For the text-containing cell, return its midpoint in [X, Y] coordinate format. 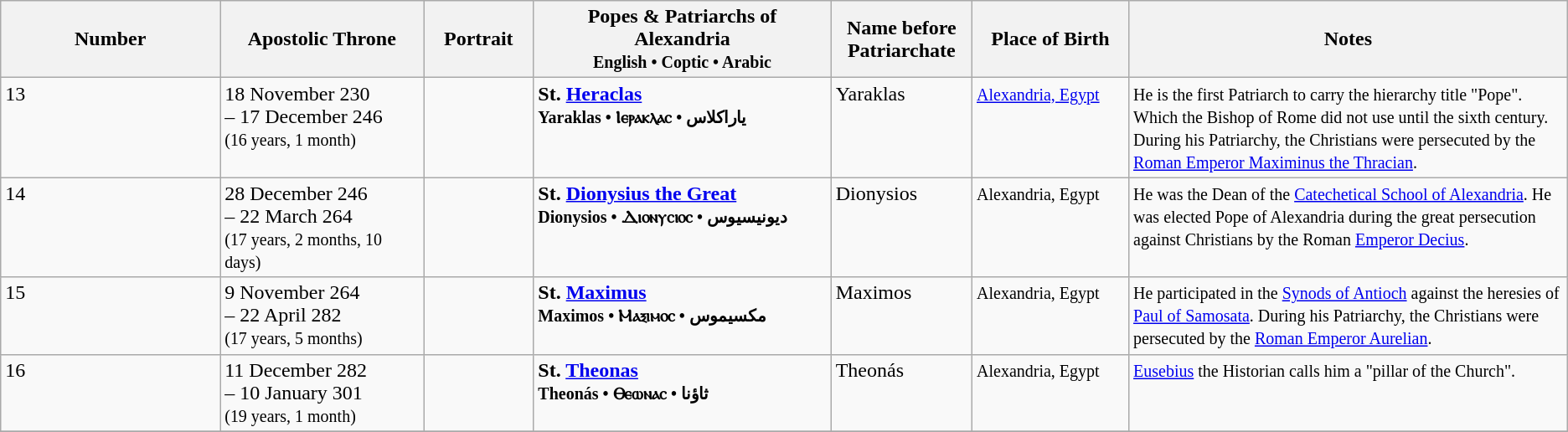
15 [111, 316]
Notes [1349, 39]
Portrait [479, 39]
11 December 282– 10 January 301(19 years, 1 month) [322, 393]
Eusebius the Historian calls him a "pillar of the Church". [1349, 393]
St. TheonasTheonás • Ⲑⲉⲱⲛⲁⲥ • ثاؤنا [682, 393]
Yaraklas [901, 127]
Number [111, 39]
Maximos [901, 316]
Place of Birth [1050, 39]
St. Dionysius the GreatDionysios • Ⲇⲓⲟⲛⲩⲥⲓⲟⲥ • ديونيسيوس [682, 228]
St. MaximusMaximos • Ⲙⲁⲝⲓⲙⲟⲥ • مكسيموس [682, 316]
18 November 230– 17 December 246(16 years, 1 month) [322, 127]
Apostolic Throne [322, 39]
13 [111, 127]
9 November 264– 22 April 282(17 years, 5 months) [322, 316]
Name before Patriarchate [901, 39]
28 December 246– 22 March 264(17 years, 2 months, 10 days) [322, 228]
Popes & Patriarchs of AlexandriaEnglish • Coptic • Arabic [682, 39]
16 [111, 393]
Theonás [901, 393]
14 [111, 228]
Dionysios [901, 228]
St. HeraclasYaraklas • Ⲓⲉⲣⲁⲕⲗⲁⲥ • ياراكلاس [682, 127]
